Detect which cell encompasses the target text, then output its [x, y] center coordinate. 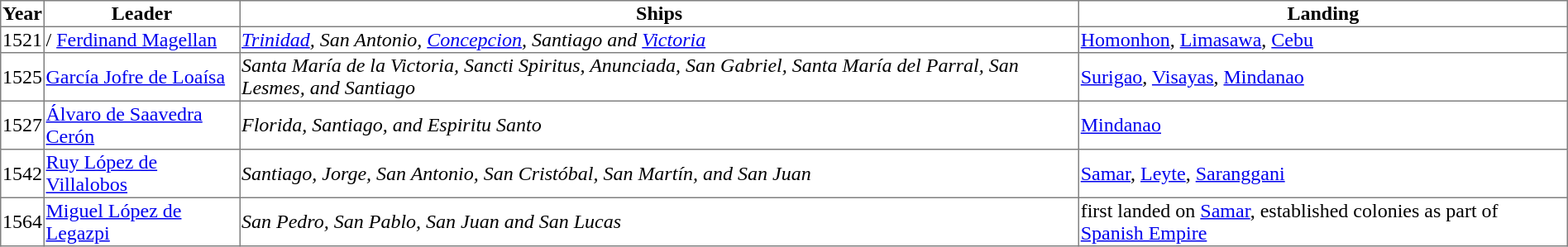
Surigao, Visayas, Mindanao [1323, 77]
/ Ferdinand Magellan [142, 40]
1525 [22, 77]
1527 [22, 125]
Landing [1323, 14]
1564 [22, 221]
Leader [142, 14]
Year [22, 14]
1542 [22, 173]
Santiago, Jorge, San Antonio, San Cristóbal, San Martín, and San Juan [660, 173]
Homonhon, Limasawa, Cebu [1323, 40]
Ruy López de Villalobos [142, 173]
Santa María de la Victoria, Sancti Spiritus, Anunciada, San Gabriel, Santa María del Parral, San Lesmes, and Santiago [660, 77]
first landed on Samar, established colonies as part of Spanish Empire [1323, 221]
Trinidad, San Antonio, Concepcion, Santiago and Victoria [660, 40]
García Jofre de Loaísa [142, 77]
Miguel López de Legazpi [142, 221]
Ships [660, 14]
San Pedro, San Pablo, San Juan and San Lucas [660, 221]
Álvaro de Saavedra Cerón [142, 125]
Florida, Santiago, and Espiritu Santo [660, 125]
Samar, Leyte, Saranggani [1323, 173]
1521 [22, 40]
Mindanao [1323, 125]
